Extract the [x, y] coordinate from the center of the cell holding the provided text.  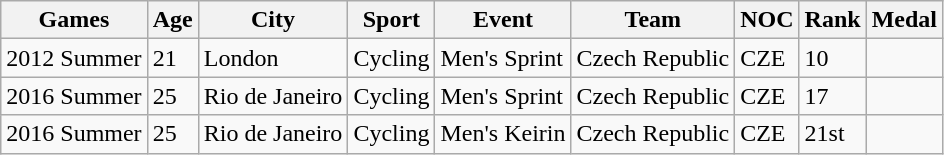
2012 Summer [74, 58]
21st [832, 134]
Age [172, 20]
NOC [767, 20]
10 [832, 58]
Medal [904, 20]
21 [172, 58]
London [273, 58]
City [273, 20]
Team [653, 20]
Event [503, 20]
Games [74, 20]
Men's Keirin [503, 134]
Sport [392, 20]
17 [832, 96]
Rank [832, 20]
